Scan for the cell matching the given text and deliver its (X, Y) coordinate at center. 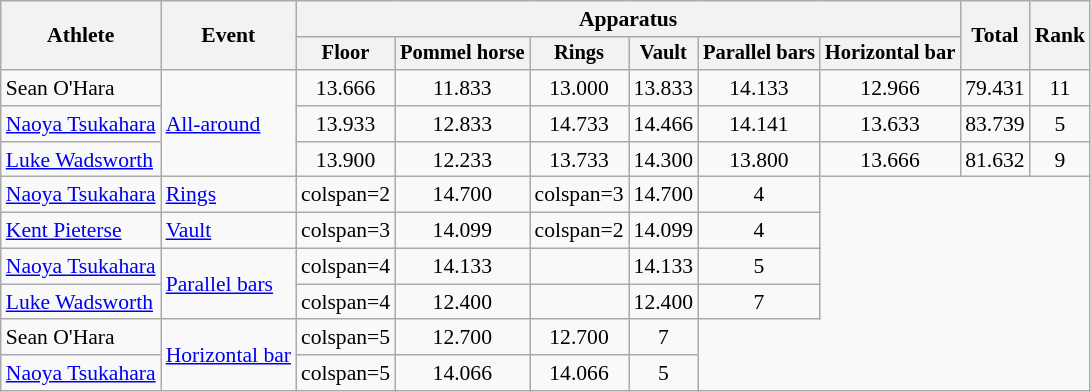
9 (1060, 160)
13.633 (890, 124)
Rank (1060, 36)
12.233 (462, 160)
Floor (346, 54)
81.632 (994, 160)
Athlete (81, 36)
11.833 (462, 88)
13.733 (580, 160)
Total (994, 36)
14.300 (664, 160)
13.900 (346, 160)
14.733 (580, 124)
12.966 (890, 88)
Kent Pieterse (81, 231)
13.933 (346, 124)
79.431 (994, 88)
14.141 (759, 124)
Pommel horse (462, 54)
14.466 (664, 124)
Apparatus (628, 19)
83.739 (994, 124)
Event (228, 36)
13.000 (580, 88)
11 (1060, 88)
13.833 (664, 88)
All-around (228, 124)
12.833 (462, 124)
13.800 (759, 160)
